Identify which cell holds the provided text, then report its (X, Y) central coordinate. 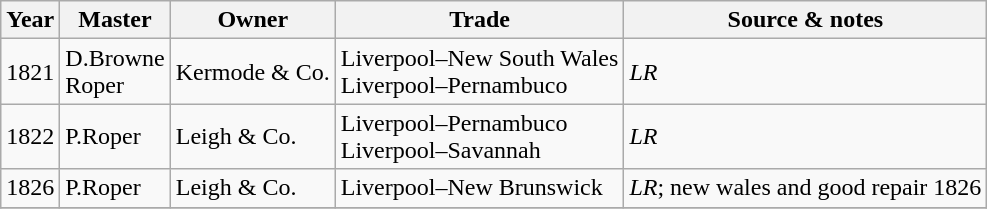
Owner (252, 20)
Liverpool–New South WalesLiverpool–Pernambuco (480, 72)
Liverpool–PernambucoLiverpool–Savannah (480, 136)
Liverpool–New Brunswick (480, 188)
D.BrowneRoper (115, 72)
1821 (30, 72)
Trade (480, 20)
1822 (30, 136)
LR; new wales and good repair 1826 (806, 188)
Master (115, 20)
Kermode & Co. (252, 72)
Year (30, 20)
Source & notes (806, 20)
1826 (30, 188)
